Locate the cell with the specified text and output its (X, Y) center coordinate. 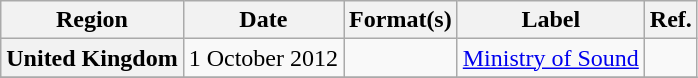
1 October 2012 (263, 58)
Ministry of Sound (550, 58)
Format(s) (401, 20)
Region (92, 20)
Date (263, 20)
United Kingdom (92, 58)
Ref. (670, 20)
Label (550, 20)
